Return the [x, y] coordinate for the center point of the cell that contains the specified text.  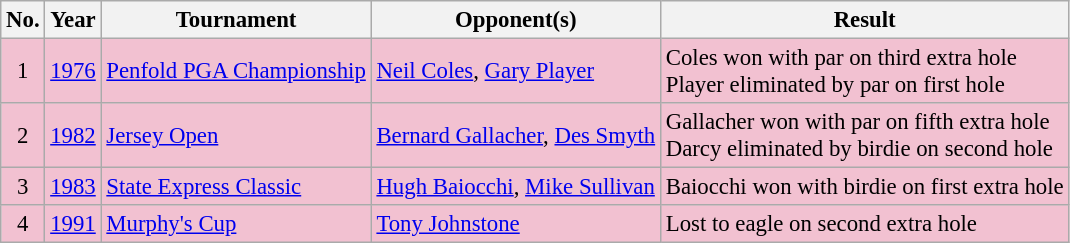
Bernard Gallacher, Des Smyth [516, 136]
Murphy's Cup [236, 224]
State Express Classic [236, 187]
Tony Johnstone [516, 224]
No. [23, 20]
Coles won with par on third extra holePlayer eliminated by par on first hole [864, 72]
Neil Coles, Gary Player [516, 72]
Lost to eagle on second extra hole [864, 224]
Tournament [236, 20]
4 [23, 224]
3 [23, 187]
Gallacher won with par on fifth extra holeDarcy eliminated by birdie on second hole [864, 136]
Baiocchi won with birdie on first extra hole [864, 187]
1991 [73, 224]
1 [23, 72]
Result [864, 20]
1976 [73, 72]
Jersey Open [236, 136]
2 [23, 136]
Year [73, 20]
Opponent(s) [516, 20]
Penfold PGA Championship [236, 72]
1982 [73, 136]
1983 [73, 187]
Hugh Baiocchi, Mike Sullivan [516, 187]
